Return [x, y] of the center of cell containing provided text 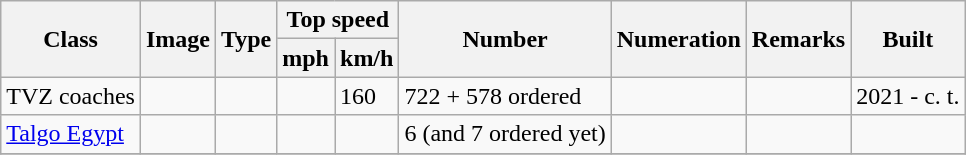
Top speed [338, 20]
Remarks [798, 39]
km/h [366, 58]
Built [908, 39]
2021 - c. t. [908, 96]
6 (and 7 ordered yet) [505, 134]
Class [71, 39]
160 [366, 96]
Talgo Egypt [71, 134]
Image [178, 39]
Number [505, 39]
Type [246, 39]
722 + 578 ordered [505, 96]
Numeration [678, 39]
TVZ coaches [71, 96]
mph [306, 58]
